Scan for the cell matching the given text and deliver its [x, y] coordinate at center. 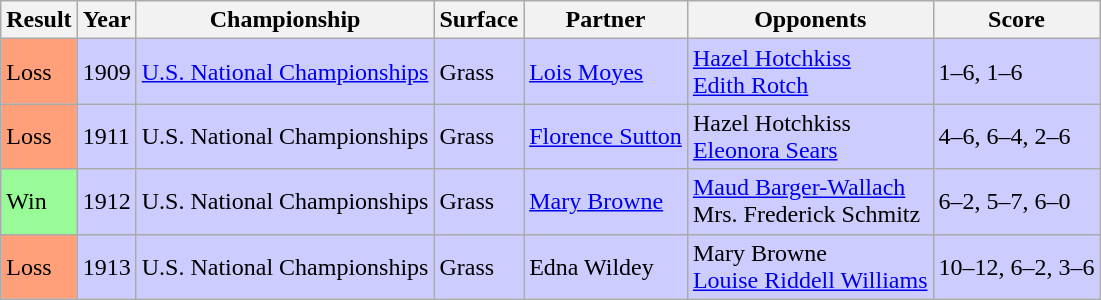
1911 [106, 136]
Mary Browne [606, 202]
Edna Wildey [606, 266]
Maud Barger-Wallach Mrs. Frederick Schmitz [810, 202]
1913 [106, 266]
Partner [606, 20]
Year [106, 20]
6–2, 5–7, 6–0 [1016, 202]
4–6, 6–4, 2–6 [1016, 136]
Opponents [810, 20]
1912 [106, 202]
Championship [285, 20]
10–12, 6–2, 3–6 [1016, 266]
Lois Moyes [606, 72]
Win [39, 202]
Hazel Hotchkiss Edith Rotch [810, 72]
Mary Browne Louise Riddell Williams [810, 266]
Florence Sutton [606, 136]
Hazel Hotchkiss Eleonora Sears [810, 136]
1909 [106, 72]
Surface [479, 20]
Score [1016, 20]
1–6, 1–6 [1016, 72]
Result [39, 20]
